Identify which cell holds the provided text, then report its (X, Y) central coordinate. 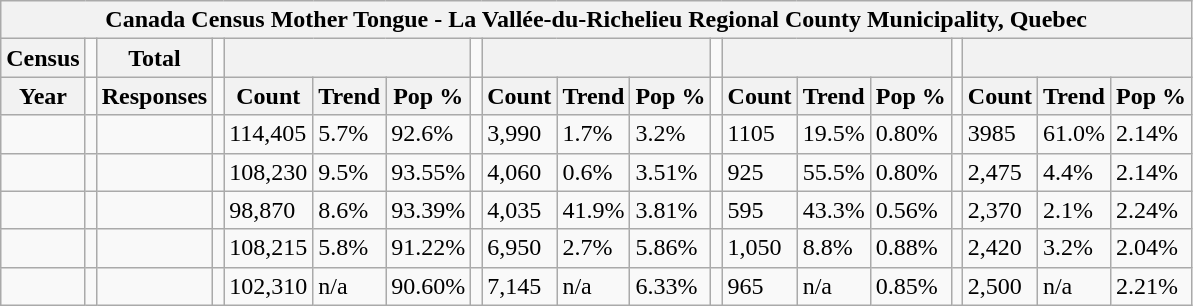
3985 (1000, 134)
2.24% (1150, 210)
3.51% (670, 172)
3.81% (670, 210)
92.6% (428, 134)
9.5% (350, 172)
2,370 (1000, 210)
4,060 (520, 172)
4,035 (520, 210)
98,870 (268, 210)
0.88% (910, 248)
2,500 (1000, 286)
91.22% (428, 248)
1.7% (594, 134)
55.5% (834, 172)
Canada Census Mother Tongue - La Vallée-du-Richelieu Regional County Municipality, Quebec (596, 20)
925 (760, 172)
4.4% (1074, 172)
90.60% (428, 286)
965 (760, 286)
1,050 (760, 248)
7,145 (520, 286)
595 (760, 210)
114,405 (268, 134)
93.55% (428, 172)
6.33% (670, 286)
5.86% (670, 248)
8.8% (834, 248)
108,230 (268, 172)
19.5% (834, 134)
108,215 (268, 248)
93.39% (428, 210)
Year (43, 96)
2,420 (1000, 248)
0.56% (910, 210)
2.1% (1074, 210)
43.3% (834, 210)
2.7% (594, 248)
61.0% (1074, 134)
Total (154, 58)
3,990 (520, 134)
2,475 (1000, 172)
1105 (760, 134)
6,950 (520, 248)
5.7% (350, 134)
8.6% (350, 210)
Responses (154, 96)
2.21% (1150, 286)
2.04% (1150, 248)
0.6% (594, 172)
Census (43, 58)
0.85% (910, 286)
102,310 (268, 286)
41.9% (594, 210)
5.8% (350, 248)
